Find where the given text appears and provide that cell's center as (x, y) coordinate. 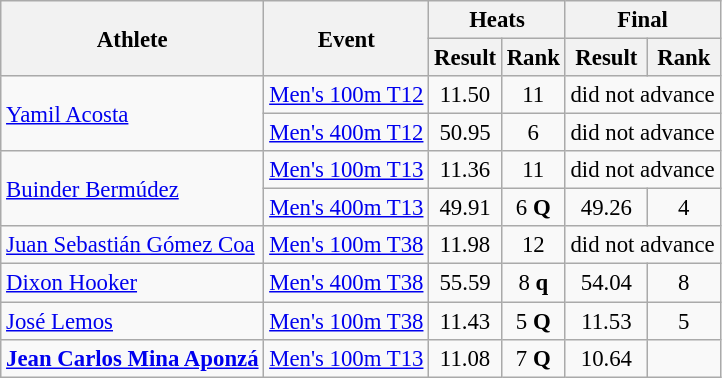
54.04 (606, 283)
11.50 (466, 95)
8 q (533, 283)
11.53 (606, 321)
49.91 (466, 208)
4 (684, 208)
Heats (497, 20)
7 Q (533, 358)
Men's 400m T38 (346, 283)
8 (684, 283)
49.26 (606, 208)
Final (642, 20)
6 Q (533, 208)
5 Q (533, 321)
10.64 (606, 358)
Men's 400m T13 (346, 208)
50.95 (466, 133)
5 (684, 321)
11.36 (466, 170)
6 (533, 133)
Buinder Bermúdez (132, 188)
Athlete (132, 38)
Juan Sebastián Gómez Coa (132, 245)
11.43 (466, 321)
Jean Carlos Mina Aponzá (132, 358)
Men's 100m T12 (346, 95)
11.08 (466, 358)
Yamil Acosta (132, 114)
55.59 (466, 283)
José Lemos (132, 321)
Event (346, 38)
Dixon Hooker (132, 283)
Men's 400m T12 (346, 133)
12 (533, 245)
11.98 (466, 245)
